Capture the cell that displays the provided text and extract its (x, y) central coordinate. 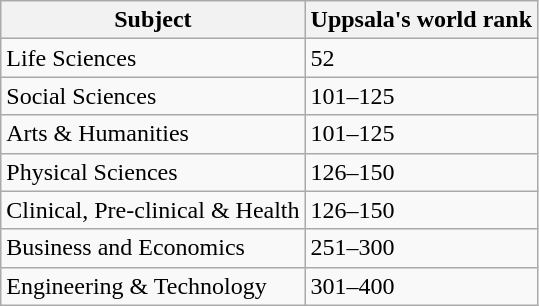
251–300 (421, 248)
Social Sciences (153, 96)
Engineering & Technology (153, 286)
Arts & Humanities (153, 134)
301–400 (421, 286)
Life Sciences (153, 58)
52 (421, 58)
Physical Sciences (153, 172)
Clinical, Pre-clinical & Health (153, 210)
Subject (153, 20)
Business and Economics (153, 248)
Uppsala's world rank (421, 20)
